Locate the cell with the specified text and output its [X, Y] center coordinate. 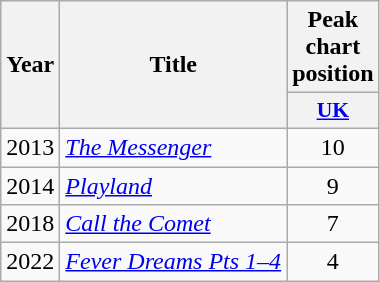
Call the Comet [174, 224]
2018 [30, 224]
Title [174, 65]
Year [30, 65]
Playland [174, 185]
The Messenger [174, 147]
Peak chart position [333, 47]
2013 [30, 147]
4 [333, 262]
UK [333, 111]
7 [333, 224]
10 [333, 147]
2022 [30, 262]
9 [333, 185]
Fever Dreams Pts 1–4 [174, 262]
2014 [30, 185]
